Capture the cell that displays the provided text and extract its (x, y) central coordinate. 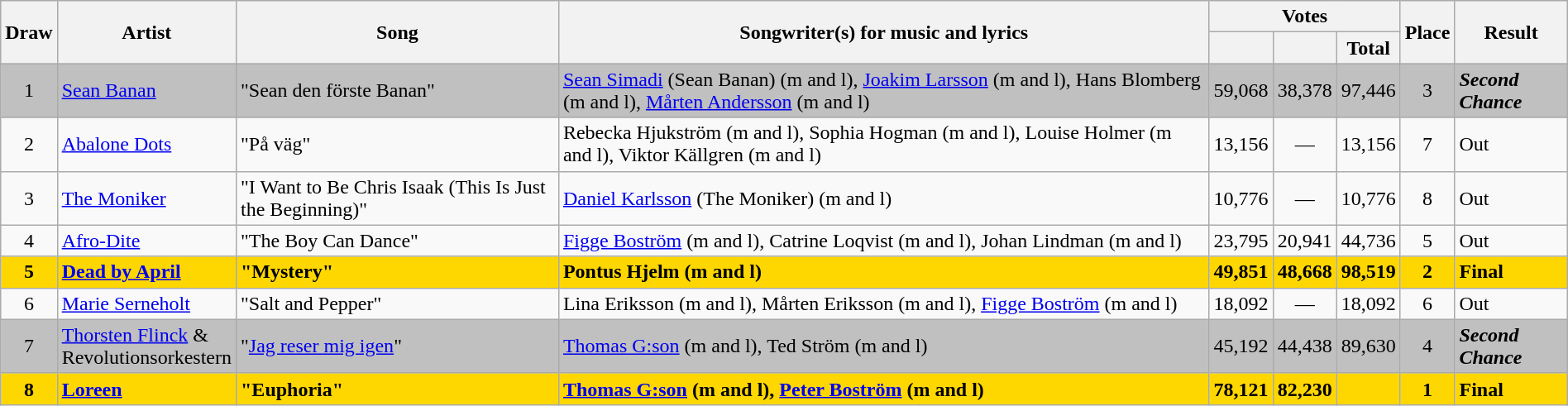
44,736 (1368, 241)
89,630 (1368, 346)
"Euphoria" (398, 389)
59,068 (1241, 91)
Thomas G:son (m and l), Ted Ström (m and l) (883, 346)
Sean Simadi (Sean Banan) (m and l), Joakim Larsson (m and l), Hans Blomberg (m and l), Mårten Andersson (m and l) (883, 91)
"På väg" (398, 144)
23,795 (1241, 241)
49,851 (1241, 272)
Result (1511, 32)
Abalone Dots (146, 144)
Sean Banan (146, 91)
44,438 (1305, 346)
20,941 (1305, 241)
Rebecka Hjukström (m and l), Sophia Hogman (m and l), Louise Holmer (m and l), Viktor Källgren (m and l) (883, 144)
45,192 (1241, 346)
Figge Boström (m and l), Catrine Loqvist (m and l), Johan Lindman (m and l) (883, 241)
"The Boy Can Dance" (398, 241)
Dead by April (146, 272)
Pontus Hjelm (m and l) (883, 272)
Artist (146, 32)
"Salt and Pepper" (398, 303)
"I Want to Be Chris Isaak (This Is Just the Beginning)" (398, 198)
Marie Serneholt (146, 303)
"Mystery" (398, 272)
"Sean den förste Banan" (398, 91)
The Moniker (146, 198)
Song (398, 32)
98,519 (1368, 272)
97,446 (1368, 91)
Songwriter(s) for music and lyrics (883, 32)
38,378 (1305, 91)
Daniel Karlsson (The Moniker) (m and l) (883, 198)
Thomas G:son (m and l), Peter Boström (m and l) (883, 389)
Draw (29, 32)
48,668 (1305, 272)
Total (1368, 48)
Loreen (146, 389)
82,230 (1305, 389)
Place (1427, 32)
Thorsten Flinck &Revolutionsorkestern (146, 346)
78,121 (1241, 389)
Afro-Dite (146, 241)
Votes (1305, 17)
Lina Eriksson (m and l), Mårten Eriksson (m and l), Figge Boström (m and l) (883, 303)
"Jag reser mig igen" (398, 346)
